Return (X, Y) of the center of cell containing provided text 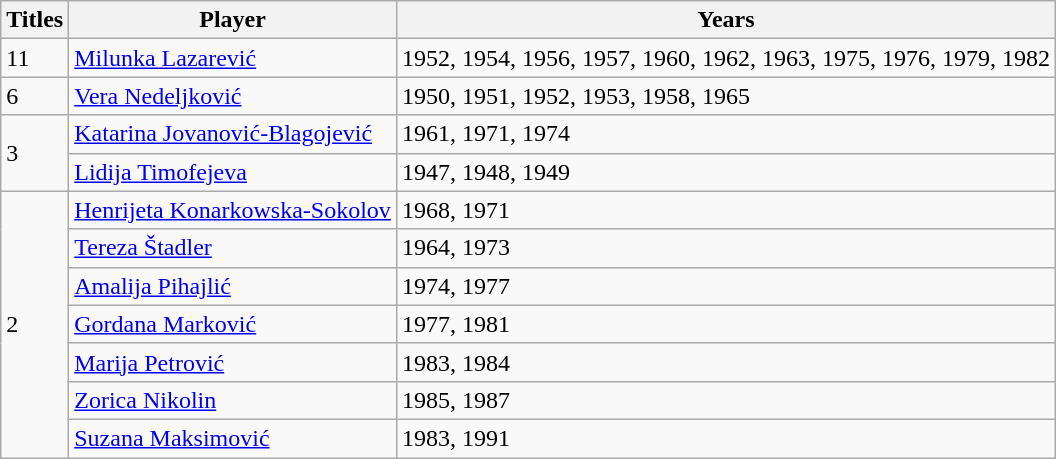
1983, 1984 (726, 362)
2 (35, 324)
6 (35, 96)
Gordana Marković (233, 324)
Player (233, 20)
Tereza Štadler (233, 248)
3 (35, 153)
1983, 1991 (726, 438)
1950, 1951, 1952, 1953, 1958, 1965 (726, 96)
Katarina Jovanović-Blagojević (233, 134)
Titles (35, 20)
Lidija Timofejeva (233, 172)
Milunka Lazarević (233, 58)
Henrijeta Konarkowska-Sokolov (233, 210)
Amalija Pihajlić (233, 286)
Years (726, 20)
1985, 1987 (726, 400)
1947, 1948, 1949 (726, 172)
Marija Petrović (233, 362)
1964, 1973 (726, 248)
1974, 1977 (726, 286)
Vera Nedeljković (233, 96)
1968, 1971 (726, 210)
Suzana Maksimović (233, 438)
Zorica Nikolin (233, 400)
1961, 1971, 1974 (726, 134)
1952, 1954, 1956, 1957, 1960, 1962, 1963, 1975, 1976, 1979, 1982 (726, 58)
11 (35, 58)
1977, 1981 (726, 324)
